Find where the given text appears and provide that cell's center as [x, y] coordinate. 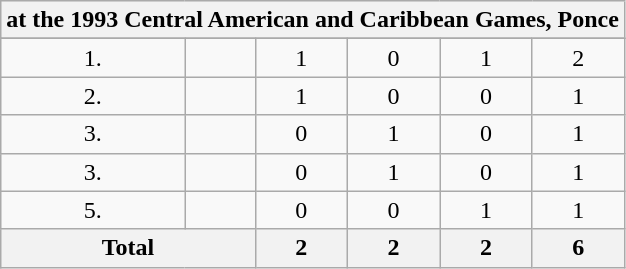
Total [128, 248]
2. [93, 96]
1. [93, 58]
6 [578, 248]
at the 1993 Central American and Caribbean Games, Ponce [313, 20]
5. [93, 210]
